Extract the [X, Y] coordinate from the center of the cell holding the provided text.  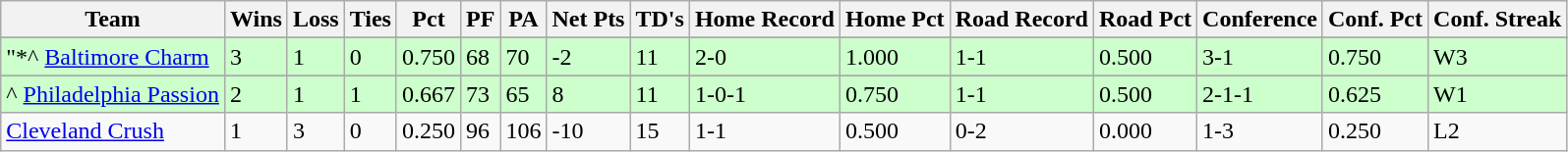
Team [113, 20]
Road Pct [1146, 20]
Cleveland Crush [113, 131]
Conf. Streak [1498, 20]
1.000 [895, 57]
Road Record [1021, 20]
15 [660, 131]
-10 [588, 131]
Home Record [765, 20]
70 [523, 57]
W3 [1498, 57]
8 [588, 94]
PF [481, 20]
2-0 [765, 57]
Home Pct [895, 20]
PA [523, 20]
106 [523, 131]
3-1 [1260, 57]
Ties [370, 20]
0.000 [1146, 131]
Conference [1260, 20]
73 [481, 94]
-2 [588, 57]
1-0-1 [765, 94]
"*^ Baltimore Charm [113, 57]
0.625 [1374, 94]
TD's [660, 20]
Conf. Pct [1374, 20]
96 [481, 131]
1-3 [1260, 131]
0.667 [429, 94]
65 [523, 94]
^ Philadelphia Passion [113, 94]
2-1-1 [1260, 94]
W1 [1498, 94]
Loss [316, 20]
Wins [256, 20]
0-2 [1021, 131]
68 [481, 57]
L2 [1498, 131]
Pct [429, 20]
2 [256, 94]
Net Pts [588, 20]
